Find where the given text appears and provide that cell's center as (X, Y) coordinate. 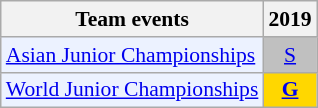
Asian Junior Championships (132, 55)
2019 (290, 19)
World Junior Championships (132, 90)
G (290, 90)
S (290, 55)
Team events (132, 19)
